Output the [x, y] coordinate of the center of the cell containing the given text.  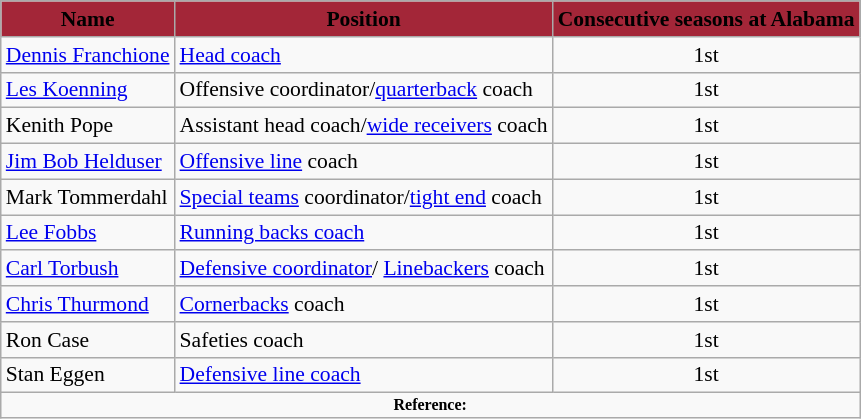
Chris Thurmond [88, 304]
Name [88, 19]
Defensive line coach [364, 375]
Defensive coordinator/ Linebackers coach [364, 269]
Kenith Pope [88, 126]
Ron Case [88, 340]
Position [364, 19]
Les Koenning [88, 90]
Safeties coach [364, 340]
Assistant head coach/wide receivers coach [364, 126]
Consecutive seasons at Alabama [706, 19]
Carl Torbush [88, 269]
Cornerbacks coach [364, 304]
Running backs coach [364, 233]
Dennis Franchione [88, 55]
Offensive line coach [364, 162]
Offensive coordinator/quarterback coach [364, 90]
Lee Fobbs [88, 233]
Stan Eggen [88, 375]
Mark Tommerdahl [88, 197]
Jim Bob Helduser [88, 162]
Head coach [364, 55]
Reference: [430, 405]
Special teams coordinator/tight end coach [364, 197]
